Output the (x, y) coordinate of the center of the cell containing the given text.  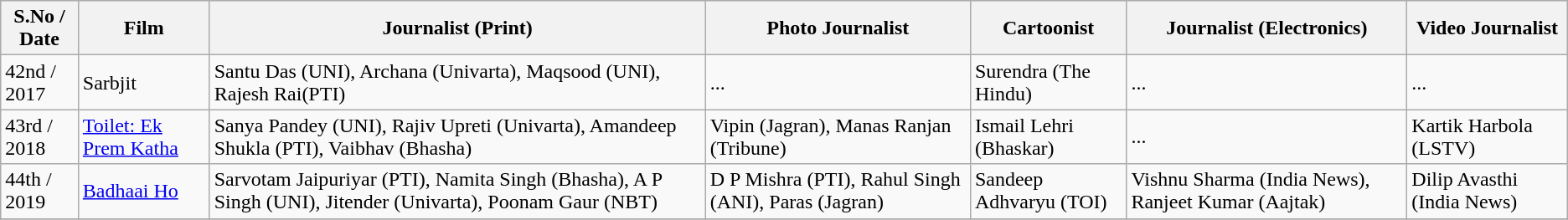
Photo Journalist (838, 28)
42nd / 2017 (40, 82)
Vishnu Sharma (India News), Ranjeet Kumar (Aajtak) (1266, 191)
Sandeep Adhvaryu (TOI) (1048, 191)
44th / 2019 (40, 191)
Dilip Avasthi (India News) (1488, 191)
D P Mishra (PTI), Rahul Singh (ANI), Paras (Jagran) (838, 191)
Vipin (Jagran), Manas Ranjan (Tribune) (838, 137)
Santu Das (UNI), Archana (Univarta), Maqsood (UNI), Rajesh Rai(PTI) (457, 82)
Sarbjit (144, 82)
Sarvotam Jaipuriyar (PTI), Namita Singh (Bhasha), A P Singh (UNI), Jitender (Univarta), Poonam Gaur (NBT) (457, 191)
Journalist (Print) (457, 28)
43rd / 2018 (40, 137)
Badhaai Ho (144, 191)
Sanya Pandey (UNI), Rajiv Upreti (Univarta), Amandeep Shukla (PTI), Vaibhav (Bhasha) (457, 137)
Kartik Harbola (LSTV) (1488, 137)
Video Journalist (1488, 28)
Film (144, 28)
Journalist (Electronics) (1266, 28)
Surendra (The Hindu) (1048, 82)
Toilet: Ek Prem Katha (144, 137)
Ismail Lehri (Bhaskar) (1048, 137)
Cartoonist (1048, 28)
S.No / Date (40, 28)
